Return the [X, Y] coordinate for the center point of the cell that contains the specified text.  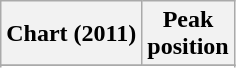
Peakposition [188, 34]
Chart (2011) [72, 34]
